Identify which cell holds the provided text, then report its [x, y] central coordinate. 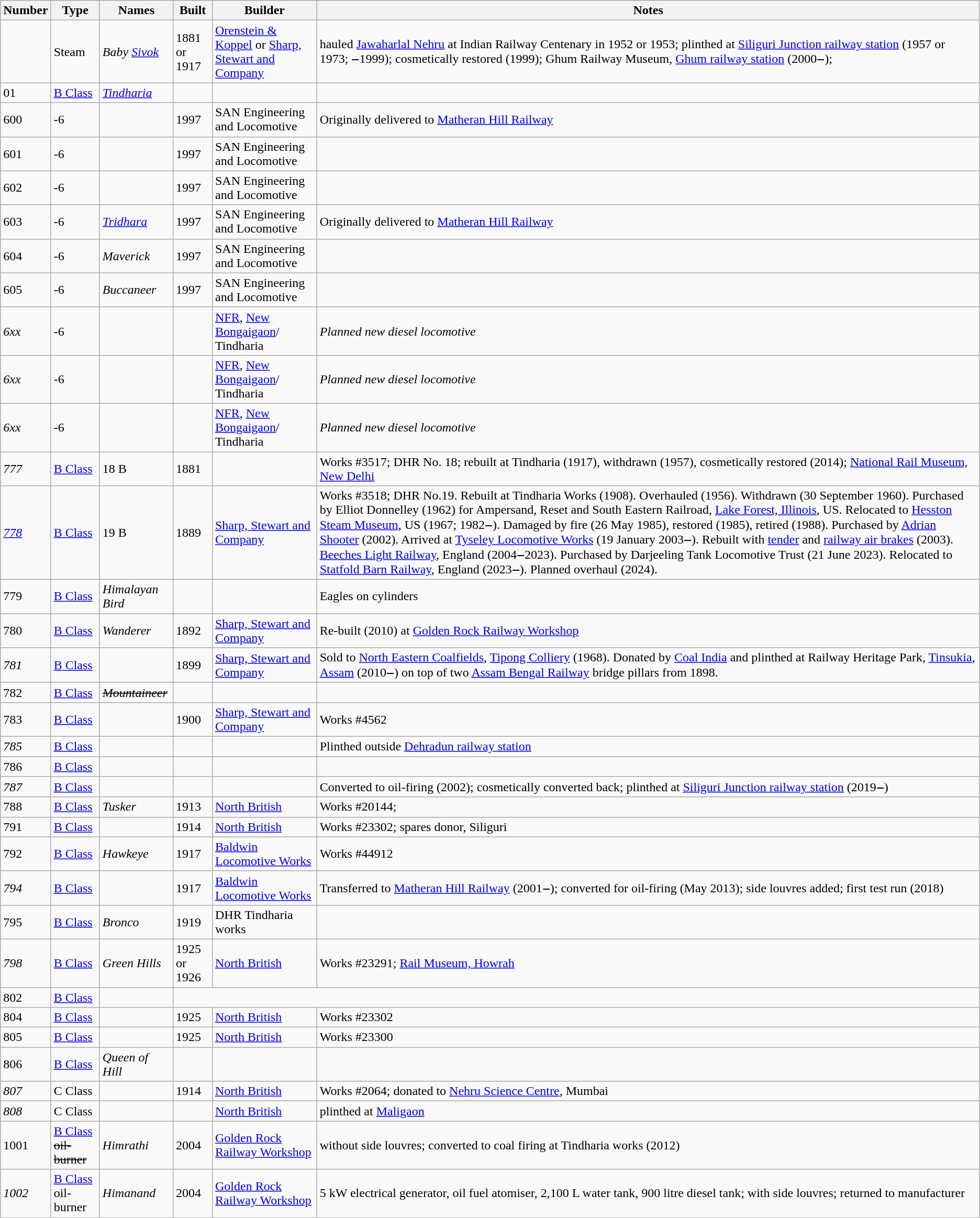
777 [26, 468]
Eagles on cylinders [648, 597]
1919 [193, 922]
794 [26, 888]
Wanderer [136, 630]
Works #23291; Rail Museum, Howrah [648, 963]
DHR Tindharia works [264, 922]
without side louvres; converted to coal firing at Tindharia works (2012) [648, 1145]
Bronco [136, 922]
Notes [648, 10]
Orenstein & Koppel or Sharp, Stewart and Company [264, 51]
Transferred to Matheran Hill Railway (2001‒); converted for oil-firing (May 2013); side louvres added; first test run (2018) [648, 888]
Buccaneer [136, 290]
779 [26, 597]
780 [26, 630]
786 [26, 766]
01 [26, 93]
1899 [193, 665]
Names [136, 10]
1900 [193, 719]
805 [26, 1037]
Number [26, 10]
788 [26, 807]
806 [26, 1064]
605 [26, 290]
1892 [193, 630]
798 [26, 963]
Works #4562 [648, 719]
1925 or 1926 [193, 963]
787 [26, 787]
792 [26, 854]
Himalayan Bird [136, 597]
Tusker [136, 807]
Mountaineer [136, 692]
18 B [136, 468]
Himrathi [136, 1145]
Tindharia [136, 93]
1001 [26, 1145]
Hawkeye [136, 854]
791 [26, 827]
782 [26, 692]
804 [26, 1017]
Maverick [136, 256]
1913 [193, 807]
1881 [193, 468]
Tridhara [136, 222]
Type [75, 10]
783 [26, 719]
Works #44912 [648, 854]
5 kW electrical generator, oil fuel atomiser, 2,100 L water tank, 900 litre diesel tank; with side louvres; returned to manufacturer [648, 1193]
plinthed at Maligaon [648, 1111]
Builder [264, 10]
785 [26, 746]
Works #20144; [648, 807]
Baby Sivok [136, 51]
Steam [75, 51]
1889 [193, 533]
601 [26, 154]
795 [26, 922]
Works #3517; DHR No. 18; rebuilt at Tindharia (1917), withdrawn (1957), cosmetically restored (2014); National Rail Museum, New Delhi [648, 468]
602 [26, 187]
Converted to oil-firing (2002); cosmetically converted back; plinthed at Siliguri Junction railway station (2019‒) [648, 787]
Himanand [136, 1193]
600 [26, 119]
1002 [26, 1193]
Plinthed outside Dehradun railway station [648, 746]
Green Hills [136, 963]
807 [26, 1091]
781 [26, 665]
778 [26, 533]
802 [26, 998]
19 B [136, 533]
1881 or 1917 [193, 51]
603 [26, 222]
Works #23300 [648, 1037]
808 [26, 1111]
Works #23302; spares donor, Siliguri [648, 827]
Works #2064; donated to Nehru Science Centre, Mumbai [648, 1091]
Queen of Hill [136, 1064]
Works #23302 [648, 1017]
604 [26, 256]
Built [193, 10]
Re-built (2010) at Golden Rock Railway Workshop [648, 630]
